Determine the [X, Y] coordinate at the center of the cell enclosing the given text.  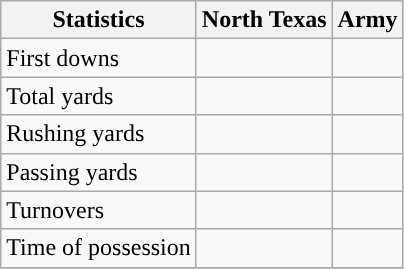
Time of possession [99, 248]
Total yards [99, 96]
First downs [99, 58]
Army [368, 20]
Rushing yards [99, 134]
Statistics [99, 20]
Turnovers [99, 210]
Passing yards [99, 172]
North Texas [264, 20]
